Locate the cell with the specified text and output its (x, y) center coordinate. 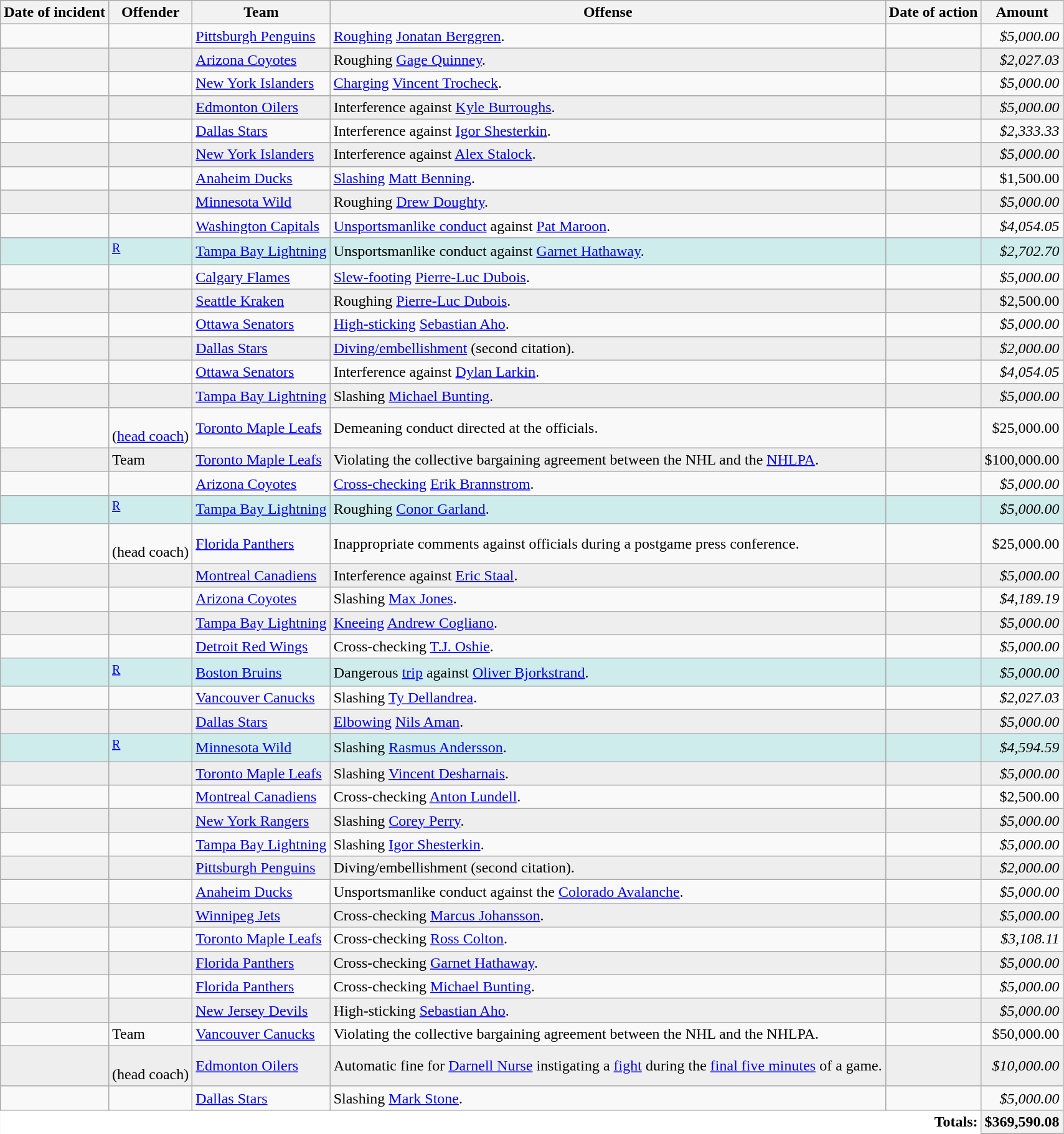
Cross-checking Garnet Hathaway. (608, 963)
Slashing Igor Shesterkin. (608, 844)
Roughing Drew Doughty. (608, 202)
$4,594.59 (1022, 747)
$2,702.70 (1022, 252)
Roughing Conor Garland. (608, 509)
Interference against Kyle Burroughs. (608, 107)
Detroit Red Wings (261, 646)
$369,590.08 (1022, 1122)
Winnipeg Jets (261, 915)
Slew-footing Pierre-Luc Dubois. (608, 277)
Roughing Pierre-Luc Dubois. (608, 301)
$1,500.00 (1022, 178)
Totals: (491, 1122)
Slashing Corey Perry. (608, 821)
$10,000.00 (1022, 1066)
Slashing Mark Stone. (608, 1098)
Unsportsmanlike conduct against Pat Maroon. (608, 225)
Seattle Kraken (261, 301)
Slashing Max Jones. (608, 599)
Washington Capitals (261, 225)
Calgary Flames (261, 277)
Slashing Vincent Desharnais. (608, 773)
Automatic fine for Darnell Nurse instigating a fight during the final five minutes of a game. (608, 1066)
Slashing Rasmus Andersson. (608, 747)
Interference against Igor Shesterkin. (608, 131)
Interference against Alex Stalock. (608, 154)
$50,000.00 (1022, 1034)
Date of action (933, 12)
Roughing Jonatan Berggren. (608, 36)
$3,108.11 (1022, 939)
Cross-checking Michael Bunting. (608, 986)
Cross-checking Anton Lundell. (608, 797)
Date of incident (55, 12)
Demeaning conduct directed at the officials. (608, 427)
Amount (1022, 12)
Slashing Michael Bunting. (608, 395)
$2,333.33 (1022, 131)
Interference against Eric Staal. (608, 575)
$4,189.19 (1022, 599)
Cross-checking T.J. Oshie. (608, 646)
Cross-checking Marcus Johansson. (608, 915)
New Jersey Devils (261, 1010)
Slashing Matt Benning. (608, 178)
Kneeing Andrew Cogliano. (608, 623)
Dangerous trip against Oliver Bjorkstrand. (608, 673)
Interference against Dylan Larkin. (608, 372)
Boston Bruins (261, 673)
Roughing Gage Quinney. (608, 60)
Cross-checking Ross Colton. (608, 939)
Unsportsmanlike conduct against Garnet Hathaway. (608, 252)
Slashing Ty Dellandrea. (608, 698)
Offender (150, 12)
Elbowing Nils Aman. (608, 722)
Offense (608, 12)
Unsportsmanlike conduct against the Colorado Avalanche. (608, 892)
Charging Vincent Trocheck. (608, 83)
New York Rangers (261, 821)
Cross-checking Erik Brannstrom. (608, 483)
$100,000.00 (1022, 460)
Inappropriate comments against officials during a postgame press conference. (608, 543)
